Find where the given text appears and provide that cell's center as [X, Y] coordinate. 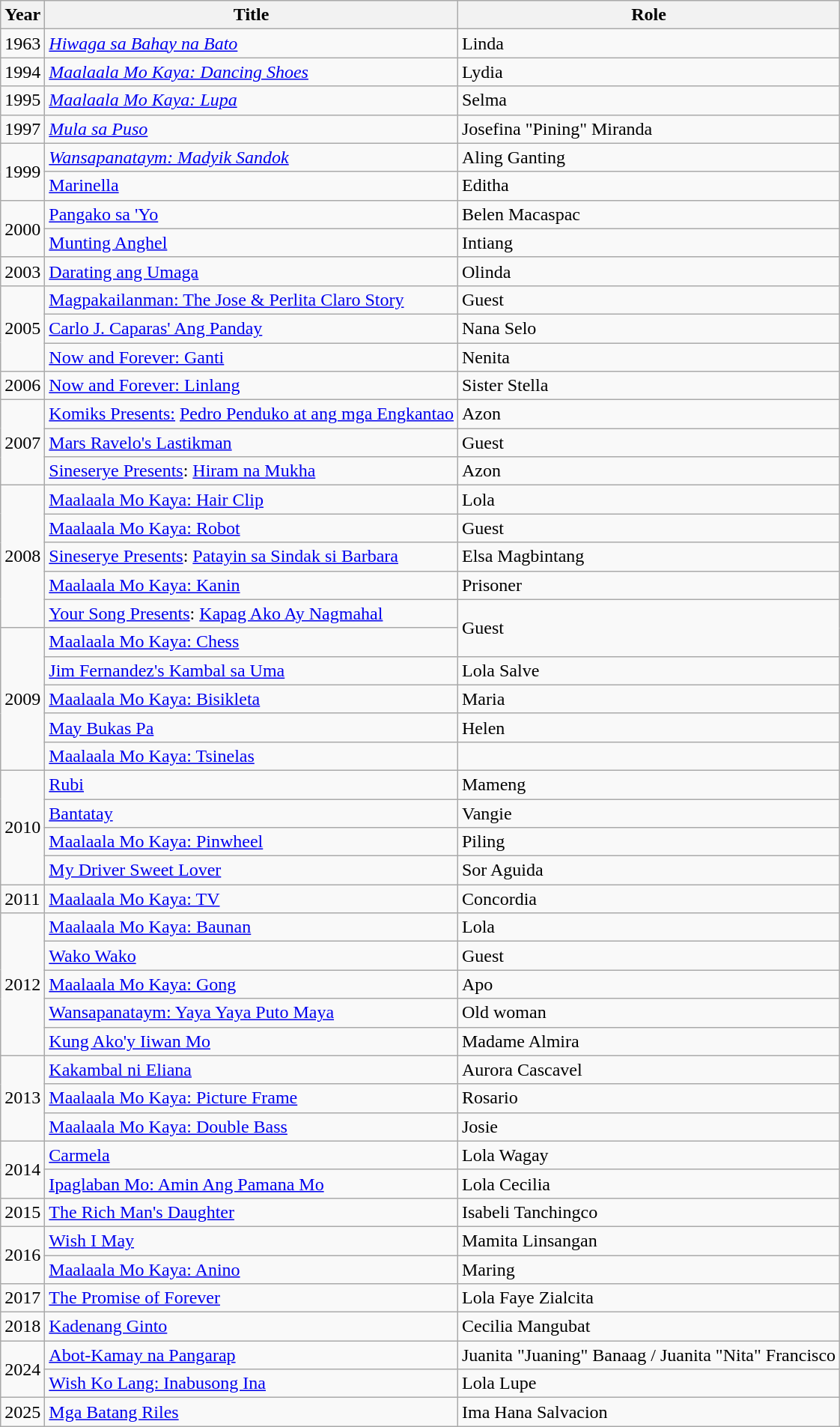
Olinda [648, 271]
1999 [22, 172]
Lola Salve [648, 670]
Your Song Presents: Kapag Ako Ay Nagmahal [252, 613]
Maalaala Mo Kaya: Picture Frame [252, 1098]
1963 [22, 43]
Josie [648, 1127]
Now and Forever: Linlang [252, 386]
Juanita "Juaning" Banaag / Juanita "Nita" Francisco [648, 1355]
Josefina "Pining" Miranda [648, 129]
Pangako sa 'Yo [252, 214]
Sor Aguida [648, 870]
Maria [648, 699]
Magpakailanman: The Jose & Perlita Claro Story [252, 300]
Ima Hana Salvacion [648, 1412]
Madame Almira [648, 1041]
2010 [22, 827]
My Driver Sweet Lover [252, 870]
2005 [22, 328]
Sister Stella [648, 386]
2012 [22, 984]
1997 [22, 129]
2011 [22, 899]
Kakambal ni Eliana [252, 1070]
Maalaala Mo Kaya: Gong [252, 984]
Vangie [648, 813]
Editha [648, 186]
Sineserye Presents: Hiram na Mukha [252, 471]
1995 [22, 100]
Lola Faye Zialcita [648, 1298]
Maalaala Mo Kaya: Anino [252, 1270]
Maalaala Mo Kaya: Baunan [252, 927]
Elsa Magbintang [648, 557]
2008 [22, 557]
Mula sa Puso [252, 129]
Kung Ako'y Iiwan Mo [252, 1041]
2017 [22, 1298]
Maalaala Mo Kaya: Tsinelas [252, 756]
2018 [22, 1327]
Mameng [648, 784]
Title [252, 15]
Old woman [648, 1013]
Carlo J. Caparas' Ang Panday [252, 328]
Mamita Linsangan [648, 1240]
Darating ang Umaga [252, 271]
The Promise of Forever [252, 1298]
Mga Batang Riles [252, 1412]
Lola Lupe [648, 1384]
Marinella [252, 186]
The Rich Man's Daughter [252, 1212]
2014 [22, 1169]
Linda [648, 43]
Concordia [648, 899]
Belen Macaspac [648, 214]
Wish I May [252, 1240]
Maalaala Mo Kaya: Chess [252, 642]
Rubi [252, 784]
Year [22, 15]
Prisoner [648, 585]
Apo [648, 984]
Jim Fernandez's Kambal sa Uma [252, 670]
Wish Ko Lang: Inabusong Ina [252, 1384]
Ipaglaban Mo: Amin Ang Pamana Mo [252, 1184]
Helen [648, 727]
Maalaala Mo Kaya: Lupa [252, 100]
2003 [22, 271]
Rosario [648, 1098]
Abot-Kamay na Pangarap [252, 1355]
Wansapanataym: Yaya Yaya Puto Maya [252, 1013]
Selma [648, 100]
2006 [22, 386]
Intiang [648, 243]
Maalaala Mo Kaya: Robot [252, 528]
2025 [22, 1412]
Carmela [252, 1155]
2024 [22, 1369]
Wako Wako [252, 956]
Aurora Cascavel [648, 1070]
Lola Cecilia [648, 1184]
Piling [648, 842]
Maalaala Mo Kaya: Double Bass [252, 1127]
Komiks Presents: Pedro Penduko at ang mga Engkantao [252, 414]
Maring [648, 1270]
Mars Ravelo's Lastikman [252, 443]
Kadenang Ginto [252, 1327]
2007 [22, 443]
Maalaala Mo Kaya: Bisikleta [252, 699]
1994 [22, 72]
Aling Ganting [648, 157]
Lydia [648, 72]
Maalaala Mo Kaya: Dancing Shoes [252, 72]
2013 [22, 1098]
2000 [22, 228]
Maalaala Mo Kaya: Hair Clip [252, 500]
Sineserye Presents: Patayin sa Sindak si Barbara [252, 557]
Maalaala Mo Kaya: TV [252, 899]
Isabeli Tanchingco [648, 1212]
Maalaala Mo Kaya: Pinwheel [252, 842]
Nenita [648, 357]
Munting Anghel [252, 243]
2016 [22, 1255]
Hiwaga sa Bahay na Bato [252, 43]
Cecilia Mangubat [648, 1327]
Bantatay [252, 813]
May Bukas Pa [252, 727]
Now and Forever: Ganti [252, 357]
Nana Selo [648, 328]
Maalaala Mo Kaya: Kanin [252, 585]
Wansapanataym: Madyik Sandok [252, 157]
2009 [22, 699]
2015 [22, 1212]
Role [648, 15]
Lola Wagay [648, 1155]
